Provide the [X, Y] coordinate of the cell's center where the given text is located.  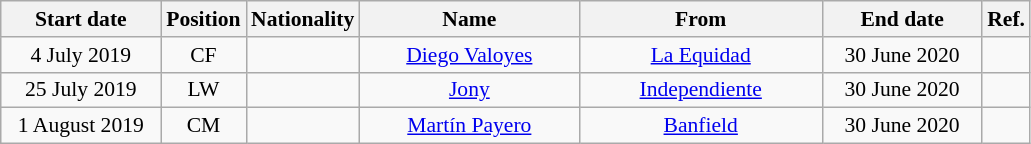
Name [469, 19]
La Equidad [700, 55]
Position [204, 19]
LW [204, 90]
Martín Payero [469, 126]
Jony [469, 90]
25 July 2019 [81, 90]
Ref. [1006, 19]
End date [902, 19]
1 August 2019 [81, 126]
Banfield [700, 126]
Start date [81, 19]
CM [204, 126]
Diego Valoyes [469, 55]
CF [204, 55]
4 July 2019 [81, 55]
Independiente [700, 90]
From [700, 19]
Nationality [302, 19]
